Output the [X, Y] coordinate of the center of the cell containing the given text.  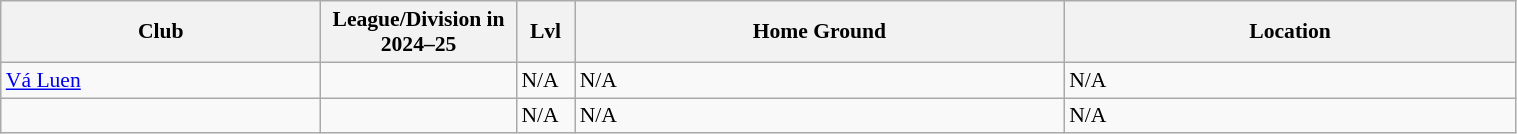
Vá Luen [161, 80]
Lvl [545, 32]
Club [161, 32]
Home Ground [820, 32]
League/Division in 2024–25 [419, 32]
Location [1290, 32]
